Return the [x, y] coordinate for the center point of the cell that contains the specified text.  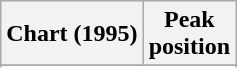
Chart (1995) [72, 34]
Peakposition [189, 34]
